Extract the (x, y) coordinate from the center of the cell holding the provided text.  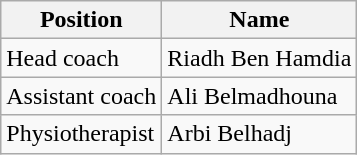
Head coach (82, 58)
Name (260, 20)
Assistant coach (82, 96)
Physiotherapist (82, 134)
Ali Belmadhouna (260, 96)
Riadh Ben Hamdia (260, 58)
Arbi Belhadj (260, 134)
Position (82, 20)
